Search for the cell housing the specified text and yield its [x, y] center coordinate. 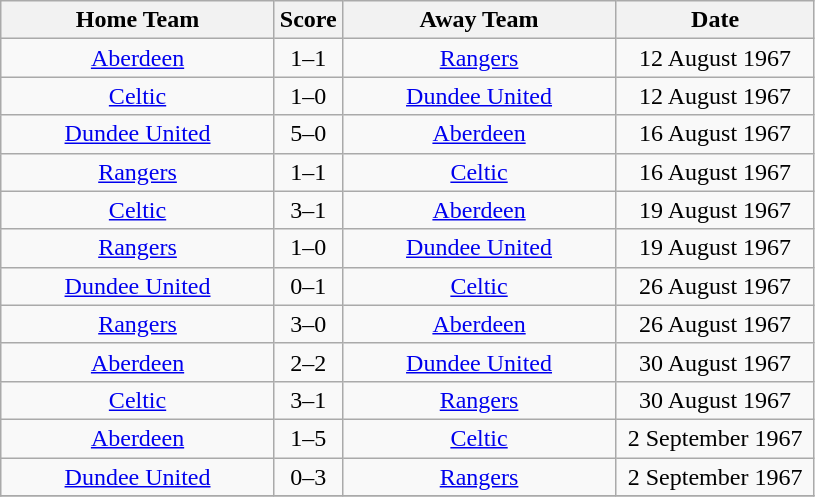
Away Team [479, 20]
2–2 [308, 362]
Score [308, 20]
0–3 [308, 477]
Home Team [138, 20]
5–0 [308, 134]
Date [716, 20]
1–5 [308, 438]
0–1 [308, 286]
3–0 [308, 324]
